Return (x, y) of the center of cell containing provided text 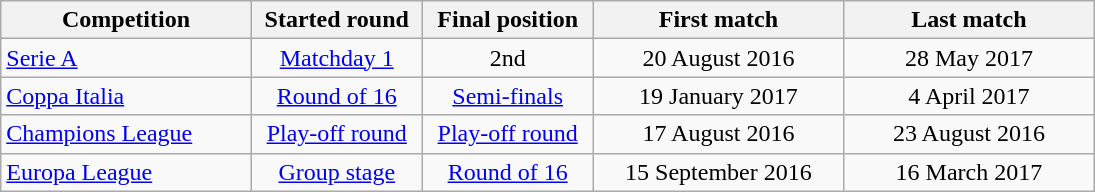
4 April 2017 (970, 96)
16 March 2017 (970, 172)
Serie A (126, 58)
Started round (336, 20)
Champions League (126, 134)
Matchday 1 (336, 58)
17 August 2016 (718, 134)
Coppa Italia (126, 96)
First match (718, 20)
Semi-finals (508, 96)
Final position (508, 20)
Last match (970, 20)
19 January 2017 (718, 96)
Competition (126, 20)
20 August 2016 (718, 58)
2nd (508, 58)
Europa League (126, 172)
28 May 2017 (970, 58)
23 August 2016 (970, 134)
15 September 2016 (718, 172)
Group stage (336, 172)
